For the text-containing cell, return its midpoint in [X, Y] coordinate format. 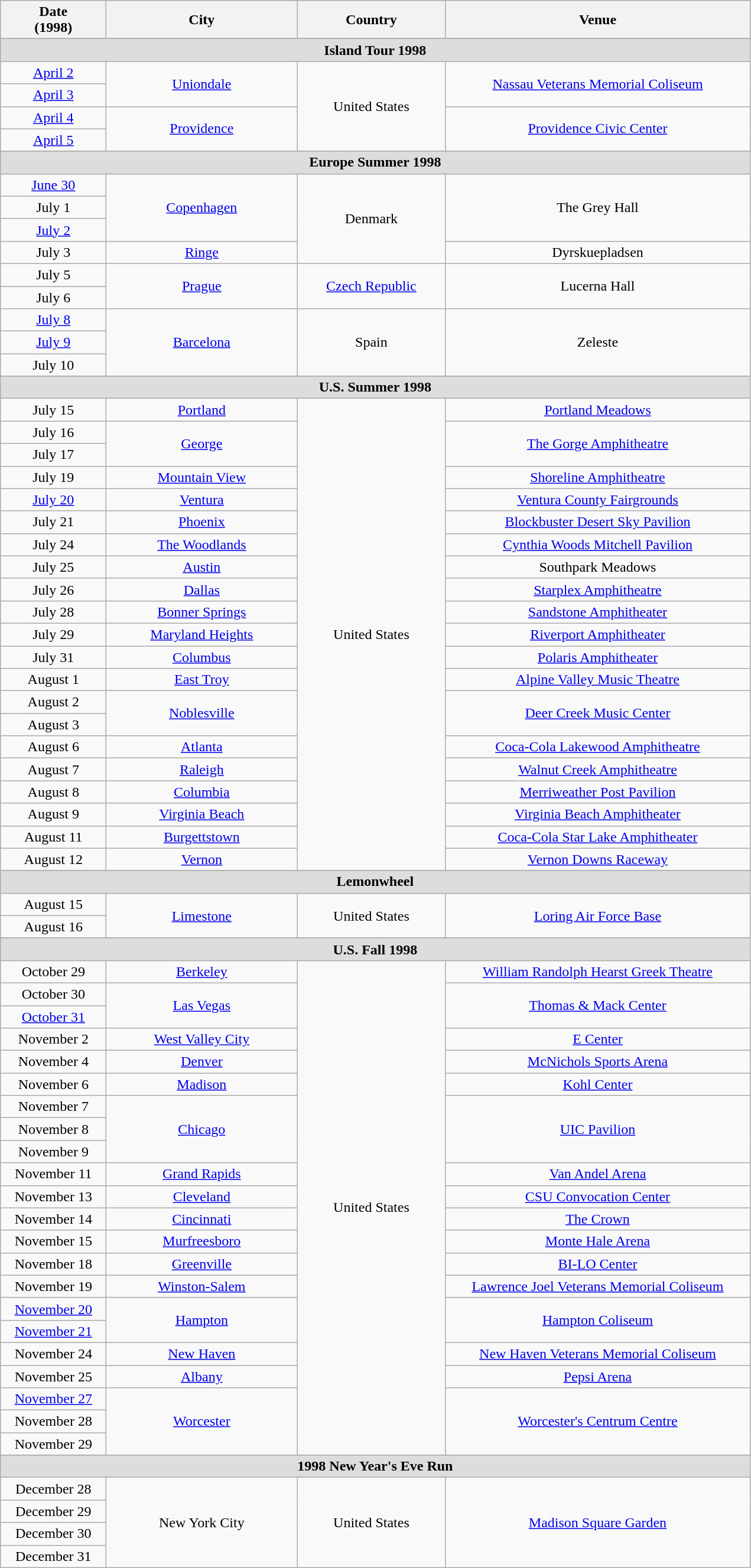
Loring Air Force Base [598, 915]
November 8 [53, 1129]
McNichols Sports Arena [598, 1062]
April 4 [53, 118]
July 2 [53, 230]
July 26 [53, 589]
Raleigh [202, 770]
July 29 [53, 634]
Deer Creek Music Center [598, 713]
Ventura County Fairgrounds [598, 500]
Prague [202, 286]
November 21 [53, 1331]
Hampton Coliseum [598, 1320]
Noblesville [202, 713]
Blockbuster Desert Sky Pavilion [598, 522]
Greenville [202, 1264]
Lawrence Joel Veterans Memorial Coliseum [598, 1286]
Venue [598, 20]
1998 New Year's Eve Run [375, 1466]
July 31 [53, 657]
July 8 [53, 320]
Ringe [202, 252]
Murfreesboro [202, 1241]
Coca-Cola Lakewood Amphitheatre [598, 747]
The Crown [598, 1219]
April 2 [53, 73]
U.S. Summer 1998 [375, 387]
Island Tour 1998 [375, 50]
Dallas [202, 589]
Kohl Center [598, 1084]
November 2 [53, 1039]
August 3 [53, 725]
April 5 [53, 140]
East Troy [202, 680]
Czech Republic [371, 286]
Maryland Heights [202, 634]
Mountain View [202, 477]
Berkeley [202, 972]
November 18 [53, 1264]
Walnut Creek Amphitheatre [598, 770]
July 17 [53, 455]
Denver [202, 1062]
July 5 [53, 275]
July 21 [53, 522]
October 30 [53, 994]
Ventura [202, 500]
CSU Convocation Center [598, 1197]
August 6 [53, 747]
July 9 [53, 343]
November 29 [53, 1444]
Phoenix [202, 522]
Cynthia Woods Mitchell Pavilion [598, 545]
Date(1998) [53, 20]
Bonner Springs [202, 612]
West Valley City [202, 1039]
Copenhagen [202, 207]
July 6 [53, 297]
Monte Hale Arena [598, 1241]
Chicago [202, 1129]
Alpine Valley Music Theatre [598, 680]
New Haven Veterans Memorial Coliseum [598, 1354]
August 1 [53, 680]
Burgettstown [202, 837]
UIC Pavilion [598, 1129]
Dyrskuepladsen [598, 252]
August 2 [53, 702]
August 9 [53, 814]
August 8 [53, 792]
November 9 [53, 1152]
Columbus [202, 657]
Providence [202, 129]
Austin [202, 567]
April 3 [53, 95]
July 19 [53, 477]
E Center [598, 1039]
July 3 [53, 252]
Europe Summer 1998 [375, 162]
December 30 [53, 1534]
November 19 [53, 1286]
Grand Rapids [202, 1174]
Albany [202, 1377]
Madison Square Garden [598, 1523]
Columbia [202, 792]
November 11 [53, 1174]
July 24 [53, 545]
Lemonwheel [375, 882]
Coca-Cola Star Lake Amphitheater [598, 837]
New Haven [202, 1354]
December 31 [53, 1556]
November 27 [53, 1399]
Limestone [202, 915]
Madison [202, 1084]
Atlanta [202, 747]
Starplex Amphitheatre [598, 589]
City [202, 20]
Country [371, 20]
June 30 [53, 185]
July 20 [53, 500]
Providence Civic Center [598, 129]
Shoreline Amphitheatre [598, 477]
Lucerna Hall [598, 286]
November 14 [53, 1219]
U.S. Fall 1998 [375, 949]
Worcester [202, 1422]
BI-LO Center [598, 1264]
August 16 [53, 927]
Uniondale [202, 84]
Virginia Beach Amphitheater [598, 814]
Denmark [371, 219]
Virginia Beach [202, 814]
August 12 [53, 859]
November 28 [53, 1422]
November 20 [53, 1309]
November 24 [53, 1354]
George [202, 444]
Nassau Veterans Memorial Coliseum [598, 84]
July 10 [53, 365]
August 15 [53, 904]
Thomas & Mack Center [598, 1005]
Sandstone Amphitheater [598, 612]
Spain [371, 343]
October 29 [53, 972]
Van Andel Arena [598, 1174]
Cincinnati [202, 1219]
December 29 [53, 1511]
Riverport Amphitheater [598, 634]
Zeleste [598, 343]
November 6 [53, 1084]
December 28 [53, 1489]
November 4 [53, 1062]
Southpark Meadows [598, 567]
August 7 [53, 770]
William Randolph Hearst Greek Theatre [598, 972]
Portland Meadows [598, 410]
July 28 [53, 612]
Merriweather Post Pavilion [598, 792]
Winston-Salem [202, 1286]
July 16 [53, 432]
November 25 [53, 1377]
Las Vegas [202, 1005]
The Grey Hall [598, 207]
August 11 [53, 837]
New York City [202, 1523]
Vernon [202, 859]
Barcelona [202, 343]
July 15 [53, 410]
The Woodlands [202, 545]
Portland [202, 410]
Hampton [202, 1320]
Pepsi Arena [598, 1377]
The Gorge Amphitheatre [598, 444]
November 15 [53, 1241]
July 1 [53, 207]
Vernon Downs Raceway [598, 859]
July 25 [53, 567]
Worcester's Centrum Centre [598, 1422]
November 13 [53, 1197]
Polaris Amphitheater [598, 657]
Cleveland [202, 1197]
October 31 [53, 1016]
November 7 [53, 1107]
